Output the (X, Y) coordinate of the center of the cell containing the given text.  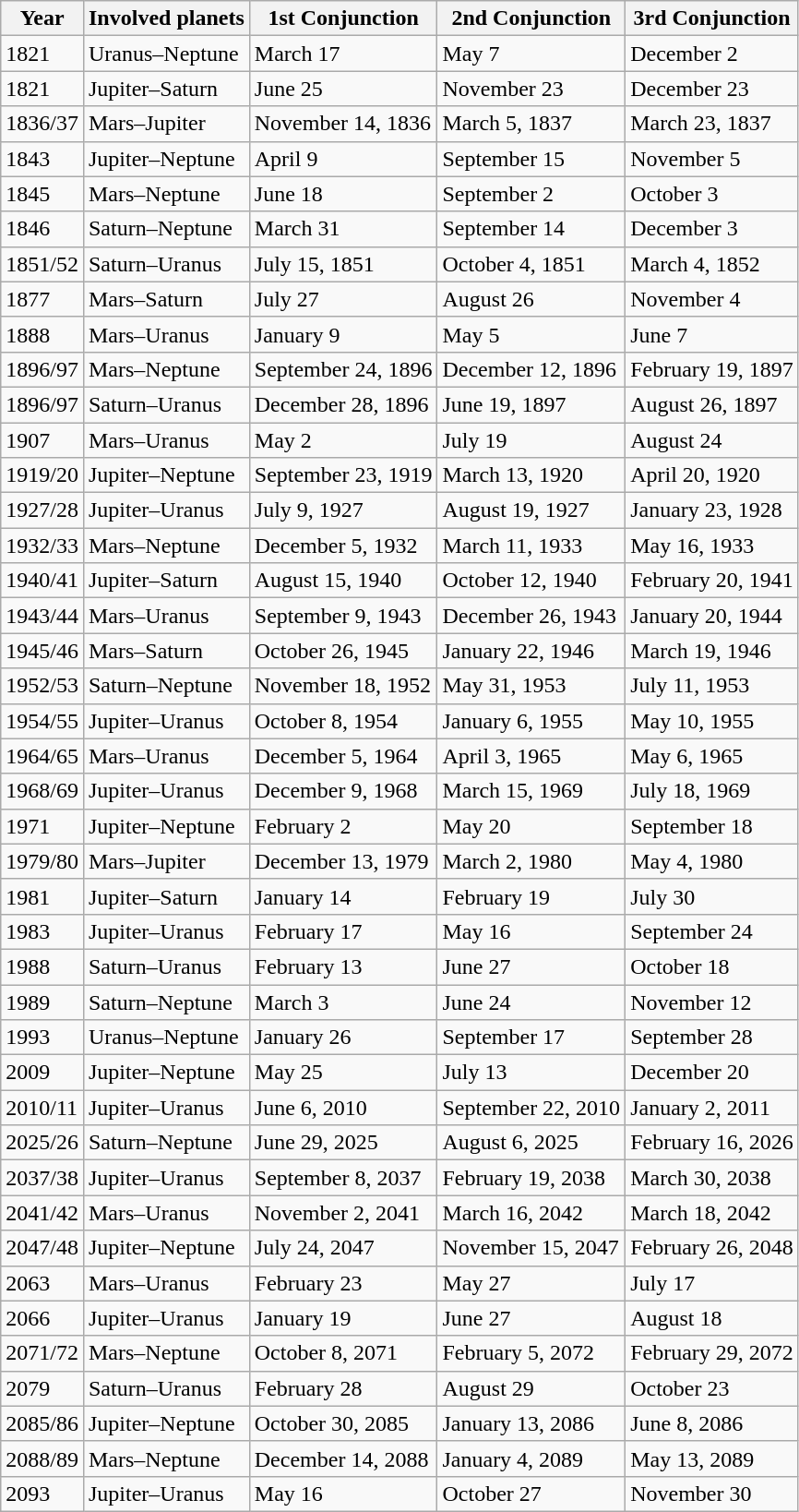
August 26, 1897 (712, 404)
1943/44 (42, 616)
January 19 (343, 1318)
November 12 (712, 1002)
1989 (42, 1002)
April 3, 1965 (531, 756)
June 19, 1897 (531, 404)
January 2, 2011 (712, 1108)
May 2 (343, 440)
January 9 (343, 334)
May 20 (531, 826)
July 11, 1953 (712, 686)
July 19 (531, 440)
October 3 (712, 194)
January 22, 1946 (531, 651)
August 18 (712, 1318)
July 13 (531, 1073)
1945/46 (42, 651)
January 6, 1955 (531, 721)
June 6, 2010 (343, 1108)
October 23 (712, 1388)
3rd Conjunction (712, 18)
1968/69 (42, 791)
2063 (42, 1283)
2nd Conjunction (531, 18)
July 9, 1927 (343, 510)
1993 (42, 1038)
February 19, 1897 (712, 369)
October 18 (712, 966)
December 20 (712, 1073)
2066 (42, 1318)
1st Conjunction (343, 18)
March 19, 1946 (712, 651)
1979/80 (42, 861)
December 5, 1932 (343, 546)
1919/20 (42, 475)
September 22, 2010 (531, 1108)
November 5 (712, 159)
July 15, 1851 (343, 264)
October 12, 1940 (531, 581)
July 27 (343, 299)
July 30 (712, 896)
September 8, 2037 (343, 1178)
November 30 (712, 1494)
August 24 (712, 440)
February 17 (343, 931)
May 16, 1933 (712, 546)
June 18 (343, 194)
1836/37 (42, 124)
September 15 (531, 159)
1877 (42, 299)
June 29, 2025 (343, 1143)
October 4, 1851 (531, 264)
May 31, 1953 (531, 686)
March 17 (343, 54)
January 13, 2086 (531, 1423)
February 5, 2072 (531, 1353)
October 8, 1954 (343, 721)
December 2 (712, 54)
June 24 (531, 1002)
2025/26 (42, 1143)
May 25 (343, 1073)
May 13, 2089 (712, 1458)
November 2, 2041 (343, 1213)
1845 (42, 194)
February 2 (343, 826)
June 8, 2086 (712, 1423)
1927/28 (42, 510)
2088/89 (42, 1458)
May 5 (531, 334)
August 15, 1940 (343, 581)
June 25 (343, 89)
August 19, 1927 (531, 510)
2037/38 (42, 1178)
February 20, 1941 (712, 581)
2047/48 (42, 1248)
March 18, 2042 (712, 1213)
January 20, 1944 (712, 616)
January 14 (343, 896)
October 30, 2085 (343, 1423)
September 2 (531, 194)
March 13, 1920 (531, 475)
December 13, 1979 (343, 861)
February 19 (531, 896)
January 4, 2089 (531, 1458)
July 18, 1969 (712, 791)
1846 (42, 229)
March 31 (343, 229)
January 26 (343, 1038)
August 6, 2025 (531, 1143)
1964/65 (42, 756)
March 23, 1837 (712, 124)
September 23, 1919 (343, 475)
June 7 (712, 334)
December 26, 1943 (531, 616)
February 29, 2072 (712, 1353)
September 24 (712, 931)
2093 (42, 1494)
November 18, 1952 (343, 686)
December 14, 2088 (343, 1458)
August 26 (531, 299)
July 24, 2047 (343, 1248)
May 7 (531, 54)
February 13 (343, 966)
October 27 (531, 1494)
November 15, 2047 (531, 1248)
May 10, 1955 (712, 721)
1981 (42, 896)
March 5, 1837 (531, 124)
February 28 (343, 1388)
1971 (42, 826)
Involved planets (166, 18)
1954/55 (42, 721)
April 9 (343, 159)
February 16, 2026 (712, 1143)
July 17 (712, 1283)
March 16, 2042 (531, 1213)
1952/53 (42, 686)
December 12, 1896 (531, 369)
2085/86 (42, 1423)
2079 (42, 1388)
September 28 (712, 1038)
May 4, 1980 (712, 861)
December 28, 1896 (343, 404)
September 17 (531, 1038)
March 11, 1933 (531, 546)
August 29 (531, 1388)
1907 (42, 440)
November 14, 1836 (343, 124)
February 19, 2038 (531, 1178)
2009 (42, 1073)
2041/42 (42, 1213)
October 26, 1945 (343, 651)
February 26, 2048 (712, 1248)
1932/33 (42, 546)
1940/41 (42, 581)
December 9, 1968 (343, 791)
November 4 (712, 299)
December 23 (712, 89)
September 14 (531, 229)
April 20, 1920 (712, 475)
January 23, 1928 (712, 510)
1851/52 (42, 264)
September 9, 1943 (343, 616)
March 30, 2038 (712, 1178)
May 6, 1965 (712, 756)
February 23 (343, 1283)
March 15, 1969 (531, 791)
1983 (42, 931)
September 24, 1896 (343, 369)
September 18 (712, 826)
1888 (42, 334)
1843 (42, 159)
Year (42, 18)
March 4, 1852 (712, 264)
2010/11 (42, 1108)
October 8, 2071 (343, 1353)
1988 (42, 966)
November 23 (531, 89)
March 3 (343, 1002)
December 5, 1964 (343, 756)
May 27 (531, 1283)
March 2, 1980 (531, 861)
2071/72 (42, 1353)
December 3 (712, 229)
